Determine the (x, y) coordinate at the center of the cell enclosing the given text.  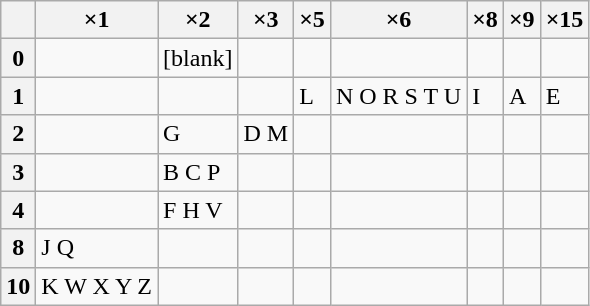
F H V (198, 210)
4 (18, 210)
G (198, 134)
×8 (486, 20)
2 (18, 134)
L (312, 96)
×1 (97, 20)
E (564, 96)
1 (18, 96)
×6 (398, 20)
×15 (564, 20)
D M (266, 134)
A (522, 96)
×5 (312, 20)
8 (18, 248)
[blank] (198, 58)
B C P (198, 172)
I (486, 96)
J Q (97, 248)
×2 (198, 20)
3 (18, 172)
N O R S T U (398, 96)
×3 (266, 20)
0 (18, 58)
×9 (522, 20)
10 (18, 286)
K W X Y Z (97, 286)
